Scan for the cell matching the given text and deliver its (X, Y) coordinate at center. 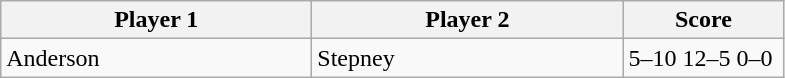
5–10 12–5 0–0 (704, 58)
Player 2 (468, 20)
Score (704, 20)
Stepney (468, 58)
Anderson (156, 58)
Player 1 (156, 20)
